Capture the cell that displays the provided text and extract its [X, Y] central coordinate. 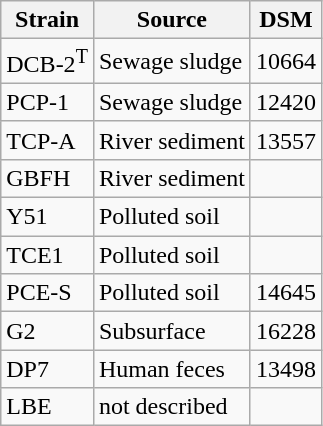
GBFH [48, 178]
Source [172, 20]
Subsurface [172, 331]
DCB-2T [48, 62]
12420 [286, 102]
Y51 [48, 217]
DSM [286, 20]
G2 [48, 331]
13498 [286, 369]
PCP-1 [48, 102]
DP7 [48, 369]
10664 [286, 62]
TCE1 [48, 255]
Strain [48, 20]
PCE-S [48, 293]
Human feces [172, 369]
TCP-A [48, 140]
13557 [286, 140]
16228 [286, 331]
not described [172, 407]
14645 [286, 293]
LBE [48, 407]
